Scan for the cell matching the given text and deliver its (x, y) coordinate at center. 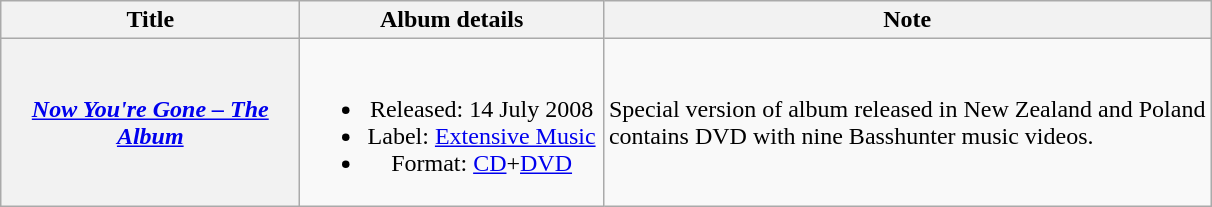
Now You're Gone – The Album (150, 122)
Special version of album released in New Zealand and Polandcontains DVD with nine Basshunter music videos. (907, 122)
Album details (452, 20)
Released: 14 July 2008Label: Extensive MusicFormat: CD+DVD (452, 122)
Title (150, 20)
Note (907, 20)
